For the text-containing cell, return its midpoint in [X, Y] coordinate format. 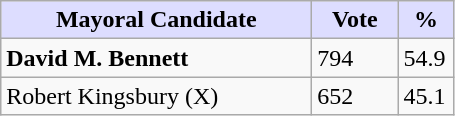
David M. Bennett [156, 58]
Mayoral Candidate [156, 20]
54.9 [426, 58]
794 [355, 58]
Robert Kingsbury (X) [156, 96]
% [426, 20]
Vote [355, 20]
652 [355, 96]
45.1 [426, 96]
